Locate the cell with the specified text and output its [X, Y] center coordinate. 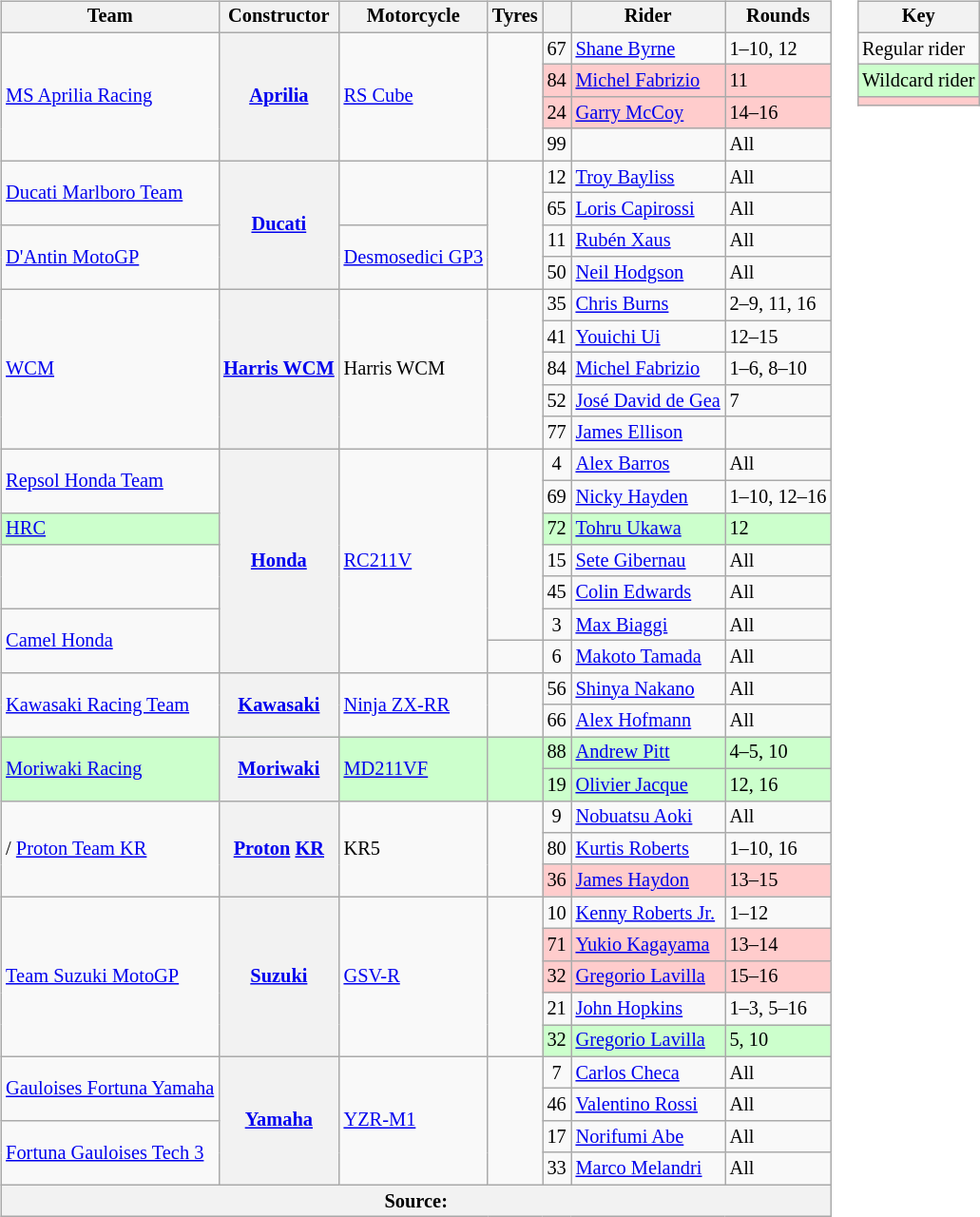
Wildcard rider [918, 81]
6 [557, 657]
Max Biaggi [648, 625]
1–3, 5–16 [778, 1009]
Colin Edwards [648, 592]
33 [557, 1169]
13–15 [778, 880]
Alex Barros [648, 465]
Team Suzuki MotoGP [110, 976]
9 [557, 817]
Kurtis Roberts [648, 849]
5, 10 [778, 1041]
71 [557, 945]
50 [557, 273]
Constructor [279, 17]
65 [557, 209]
Kawasaki [279, 704]
HRC [110, 529]
45 [557, 592]
Loris Capirossi [648, 209]
15 [557, 561]
3 [557, 625]
Motorcycle [413, 17]
Repsol Honda Team [110, 481]
Valentino Rossi [648, 1105]
1–12 [778, 913]
Camel Honda [110, 641]
Gauloises Fortuna Yamaha [110, 1088]
13–14 [778, 945]
Key [918, 17]
Garry McCoy [648, 113]
GSV-R [413, 976]
Shinya Nakano [648, 688]
Shane Byrne [648, 48]
Regular rider [918, 48]
Team [110, 17]
15–16 [778, 976]
Suzuki [279, 976]
KR5 [413, 848]
MD211VF [413, 768]
Sete Gibernau [648, 561]
1–10, 12 [778, 48]
WCM [110, 369]
52 [557, 401]
12–15 [778, 337]
4–5, 10 [778, 753]
10 [557, 913]
77 [557, 433]
Rounds [778, 17]
Carlos Checa [648, 1072]
1–10, 16 [778, 849]
69 [557, 496]
4 [557, 465]
99 [557, 145]
14–16 [778, 113]
12, 16 [778, 784]
Kawasaki Racing Team [110, 704]
Tyres [515, 17]
Nobuatsu Aoki [648, 817]
Moriwaki Racing [110, 768]
Makoto Tamada [648, 657]
Yamaha [279, 1120]
72 [557, 529]
67 [557, 48]
Neil Hodgson [648, 273]
Marco Melandri [648, 1169]
36 [557, 880]
88 [557, 753]
Proton KR [279, 848]
Fortuna Gauloises Tech 3 [110, 1152]
56 [557, 688]
Olivier Jacque [648, 784]
Rider [648, 17]
Rubén Xaus [648, 241]
D'Antin MotoGP [110, 257]
80 [557, 849]
James Ellison [648, 433]
Source: [416, 1201]
46 [557, 1105]
Yukio Kagayama [648, 945]
Ninja ZX-RR [413, 704]
RC211V [413, 561]
Aprilia [279, 97]
1–6, 8–10 [778, 369]
19 [557, 784]
41 [557, 337]
Kenny Roberts Jr. [648, 913]
Norifumi Abe [648, 1137]
Youichi Ui [648, 337]
MS Aprilia Racing [110, 97]
Andrew Pitt [648, 753]
Honda [279, 561]
Nicky Hayden [648, 496]
24 [557, 113]
Ducati Marlboro Team [110, 192]
35 [557, 305]
17 [557, 1137]
Ducati [279, 224]
66 [557, 721]
José David de Gea [648, 401]
1–10, 12–16 [778, 496]
2–9, 11, 16 [778, 305]
Alex Hofmann [648, 721]
Chris Burns [648, 305]
Tohru Ukawa [648, 529]
James Haydon [648, 880]
Troy Bayliss [648, 177]
/ Proton Team KR [110, 848]
Desmosedici GP3 [413, 257]
RS Cube [413, 97]
John Hopkins [648, 1009]
21 [557, 1009]
YZR-M1 [413, 1120]
Moriwaki [279, 768]
